Search for the cell housing the specified text and yield its [X, Y] center coordinate. 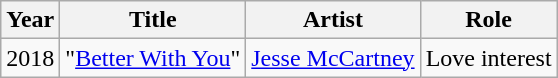
Title [153, 20]
Role [488, 20]
Love interest [488, 58]
Artist [333, 20]
Jesse McCartney [333, 58]
"Better With You" [153, 58]
2018 [30, 58]
Year [30, 20]
